Determine the (X, Y) coordinate at the center of the cell enclosing the given text.  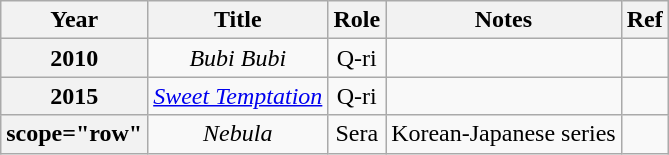
Bubi Bubi (238, 58)
Sweet Temptation (238, 96)
scope="row" (74, 134)
Year (74, 20)
Korean-Japanese series (504, 134)
2010 (74, 58)
Nebula (238, 134)
Sera (357, 134)
Notes (504, 20)
2015 (74, 96)
Title (238, 20)
Ref (644, 20)
Role (357, 20)
